Search for the cell housing the specified text and yield its [X, Y] center coordinate. 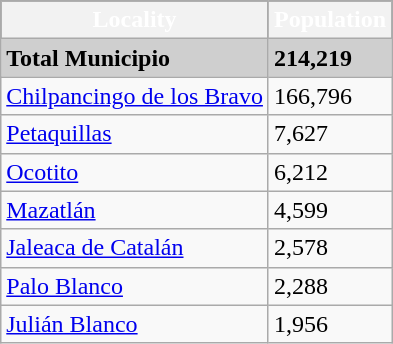
Julián Blanco [135, 324]
166,796 [330, 96]
4,599 [330, 210]
Mazatlán [135, 210]
Locality [135, 20]
Ocotito [135, 172]
Jaleaca de Catalán [135, 248]
Population [330, 20]
Total Municipio [135, 58]
2,288 [330, 286]
6,212 [330, 172]
7,627 [330, 134]
Chilpancingo de los Bravo [135, 96]
Palo Blanco [135, 286]
1,956 [330, 324]
Petaquillas [135, 134]
214,219 [330, 58]
2,578 [330, 248]
